Identify which cell holds the provided text, then report its (x, y) central coordinate. 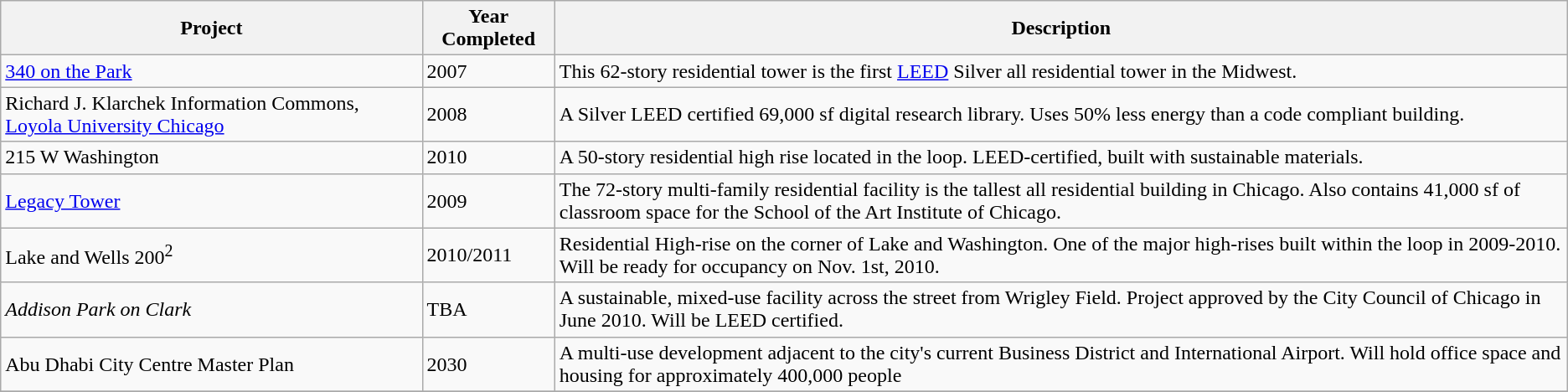
2010 (488, 157)
2030 (488, 364)
Project (211, 28)
2010/2011 (488, 255)
Year Completed (488, 28)
340 on the Park (211, 71)
Description (1060, 28)
A Silver LEED certified 69,000 sf digital research library. Uses 50% less energy than a code compliant building. (1060, 114)
TBA (488, 310)
215 W Washington (211, 157)
2009 (488, 201)
This 62-story residential tower is the first LEED Silver all residential tower in the Midwest. (1060, 71)
Richard J. Klarchek Information Commons, Loyola University Chicago (211, 114)
A 50-story residential high rise located in the loop. LEED-certified, built with sustainable materials. (1060, 157)
2007 (488, 71)
Lake and Wells 2002 (211, 255)
Addison Park on Clark (211, 310)
2008 (488, 114)
Legacy Tower (211, 201)
Abu Dhabi City Centre Master Plan (211, 364)
